Capture the cell that displays the provided text and extract its (X, Y) central coordinate. 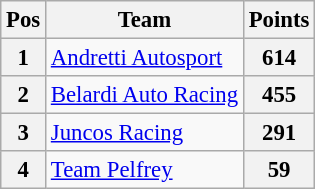
1 (24, 58)
2 (24, 95)
614 (278, 58)
Team (145, 20)
3 (24, 133)
Points (278, 20)
Belardi Auto Racing (145, 95)
Andretti Autosport (145, 58)
Juncos Racing (145, 133)
59 (278, 170)
455 (278, 95)
Pos (24, 20)
291 (278, 133)
4 (24, 170)
Team Pelfrey (145, 170)
